Return the (x, y) coordinate for the center point of the cell that contains the specified text.  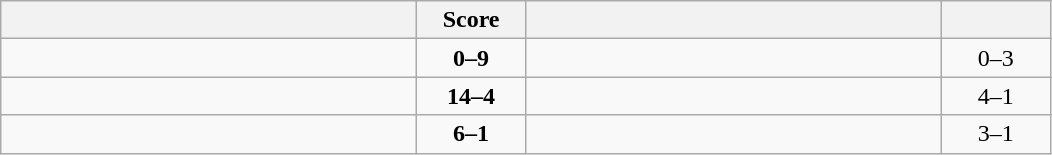
0–3 (996, 58)
3–1 (996, 134)
6–1 (472, 134)
14–4 (472, 96)
0–9 (472, 58)
Score (472, 20)
4–1 (996, 96)
